For the text-containing cell, return its midpoint in [x, y] coordinate format. 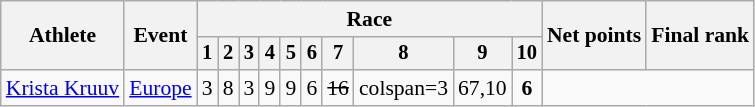
2 [228, 54]
Final rank [700, 36]
Event [160, 36]
4 [270, 54]
Athlete [62, 36]
Net points [594, 36]
10 [527, 54]
16 [338, 88]
Race [370, 19]
1 [208, 54]
colspan=3 [404, 88]
5 [290, 54]
67,10 [482, 88]
Krista Kruuv [62, 88]
Europe [160, 88]
7 [338, 54]
